Locate the cell with the specified text and output its [X, Y] center coordinate. 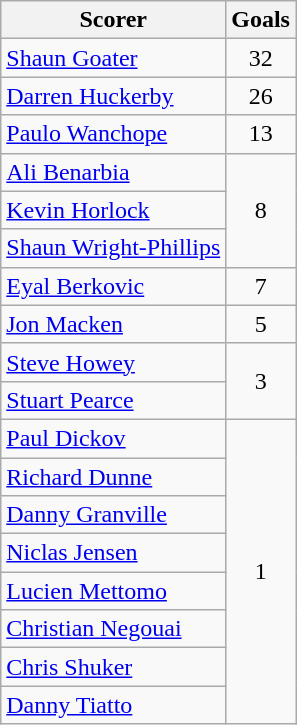
Jon Macken [114, 324]
13 [261, 134]
Danny Granville [114, 515]
5 [261, 324]
Christian Negouai [114, 629]
3 [261, 381]
Eyal Berkovic [114, 286]
7 [261, 286]
Shaun Goater [114, 58]
Darren Huckerby [114, 96]
Niclas Jensen [114, 553]
Kevin Horlock [114, 210]
Richard Dunne [114, 477]
Goals [261, 20]
32 [261, 58]
Chris Shuker [114, 667]
Danny Tiatto [114, 705]
1 [261, 571]
Lucien Mettomo [114, 591]
8 [261, 210]
26 [261, 96]
Stuart Pearce [114, 400]
Paul Dickov [114, 438]
Steve Howey [114, 362]
Scorer [114, 20]
Ali Benarbia [114, 172]
Shaun Wright-Phillips [114, 248]
Paulo Wanchope [114, 134]
